Determine the (x, y) coordinate at the center of the cell enclosing the given text.  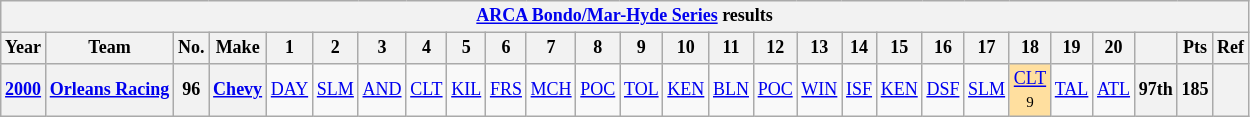
17 (987, 48)
11 (732, 48)
4 (426, 48)
1 (289, 48)
DSF (943, 90)
185 (1195, 90)
12 (775, 48)
AND (382, 90)
Ref (1231, 48)
Year (24, 48)
96 (192, 90)
5 (466, 48)
Team (109, 48)
Orleans Racing (109, 90)
Pts (1195, 48)
DAY (289, 90)
CLT (426, 90)
20 (1114, 48)
WIN (820, 90)
No. (192, 48)
2 (335, 48)
CLT9 (1030, 90)
KIL (466, 90)
ISF (860, 90)
19 (1071, 48)
Chevy (238, 90)
9 (642, 48)
97th (1156, 90)
16 (943, 48)
10 (686, 48)
ARCA Bondo/Mar-Hyde Series results (625, 16)
BLN (732, 90)
Make (238, 48)
2000 (24, 90)
6 (506, 48)
7 (551, 48)
18 (1030, 48)
ATL (1114, 90)
TOL (642, 90)
TAL (1071, 90)
14 (860, 48)
3 (382, 48)
8 (598, 48)
MCH (551, 90)
13 (820, 48)
15 (899, 48)
FRS (506, 90)
